From the cell containing the given text, extract its center point as (X, Y) coordinate. 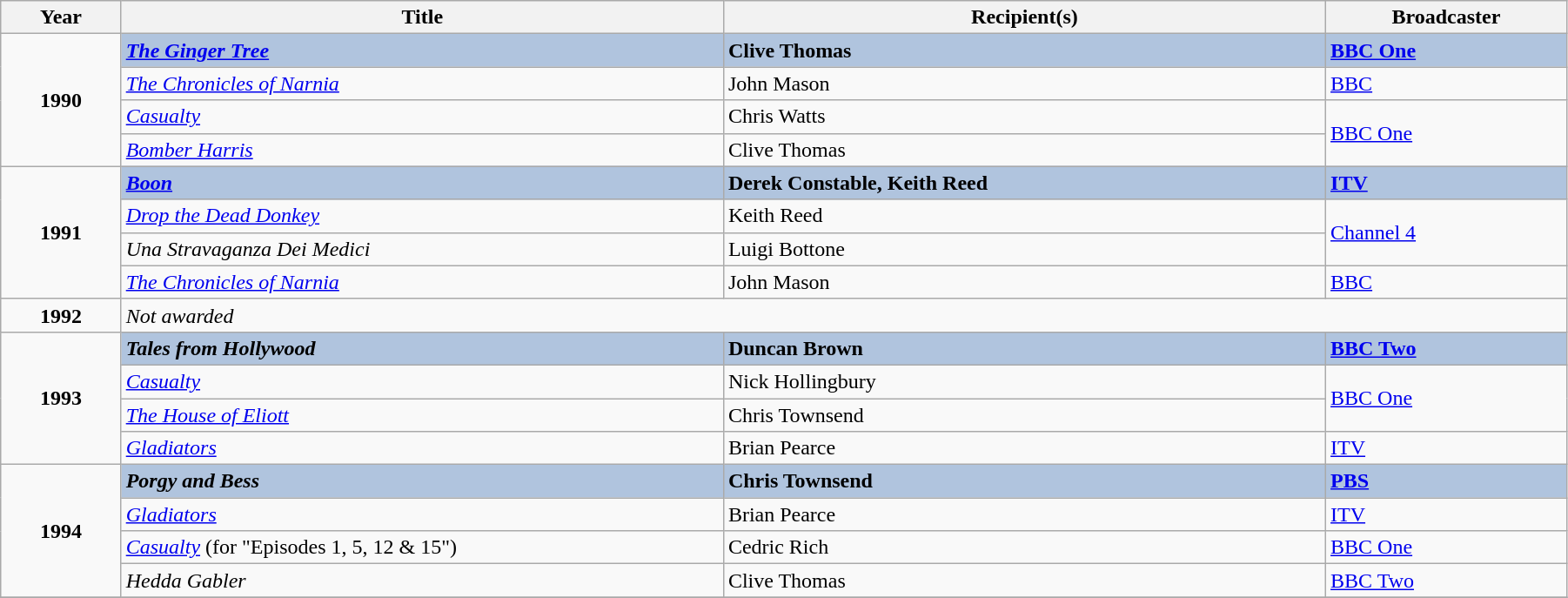
Hedda Gabler (422, 581)
Una Stravaganza Dei Medici (422, 249)
Tales from Hollywood (422, 348)
Chris Watts (1024, 117)
Recipient(s) (1024, 17)
Year (61, 17)
The Ginger Tree (422, 50)
Duncan Brown (1024, 348)
The House of Eliott (422, 415)
Luigi Bottone (1024, 249)
Channel 4 (1446, 232)
Broadcaster (1446, 17)
Porgy and Bess (422, 481)
Title (422, 17)
1993 (61, 398)
1991 (61, 232)
Bomber Harris (422, 150)
Cedric Rich (1024, 548)
Nick Hollingbury (1024, 381)
PBS (1446, 481)
Keith Reed (1024, 216)
1992 (61, 315)
Casualty (for "Episodes 1, 5, 12 & 15") (422, 548)
Boon (422, 183)
Drop the Dead Donkey (422, 216)
Not awarded (844, 315)
1994 (61, 531)
Derek Constable, Keith Reed (1024, 183)
1990 (61, 100)
